Output the [X, Y] coordinate of the center of the cell containing the given text.  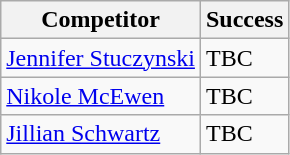
Competitor [101, 20]
Nikole McEwen [101, 96]
Jillian Schwartz [101, 134]
Jennifer Stuczynski [101, 58]
Success [244, 20]
